Search for the cell housing the specified text and yield its [x, y] center coordinate. 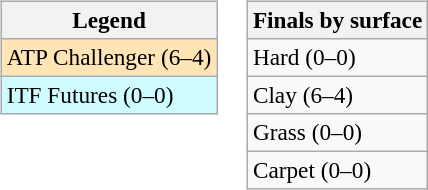
Finals by surface [337, 20]
Carpet (0–0) [337, 171]
ATP Challenger (6–4) [108, 57]
Legend [108, 20]
ITF Futures (0–0) [108, 95]
Clay (6–4) [337, 95]
Grass (0–0) [337, 133]
Hard (0–0) [337, 57]
